Return the (x, y) coordinate for the center point of the cell that contains the specified text.  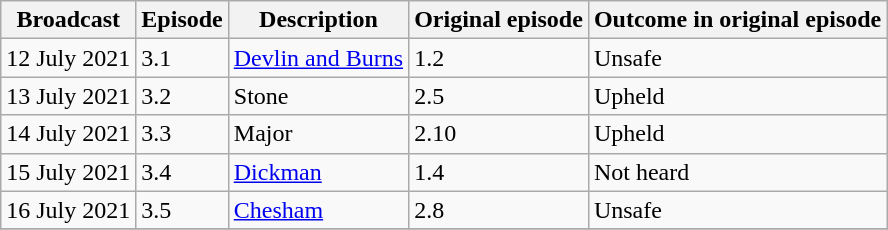
13 July 2021 (68, 96)
12 July 2021 (68, 58)
14 July 2021 (68, 134)
Dickman (318, 172)
1.2 (499, 58)
Major (318, 134)
Devlin and Burns (318, 58)
2.5 (499, 96)
Episode (182, 20)
15 July 2021 (68, 172)
Broadcast (68, 20)
16 July 2021 (68, 210)
1.4 (499, 172)
Not heard (737, 172)
2.8 (499, 210)
3.1 (182, 58)
Stone (318, 96)
2.10 (499, 134)
3.2 (182, 96)
Original episode (499, 20)
Outcome in original episode (737, 20)
3.5 (182, 210)
3.3 (182, 134)
Description (318, 20)
3.4 (182, 172)
Chesham (318, 210)
